Determine the [X, Y] coordinate at the center of the cell enclosing the given text.  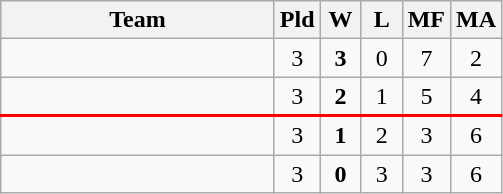
MF [426, 20]
L [382, 20]
W [340, 20]
4 [476, 96]
7 [426, 58]
Team [138, 20]
MA [476, 20]
5 [426, 96]
Pld [297, 20]
